Scan for the cell matching the given text and deliver its [x, y] coordinate at center. 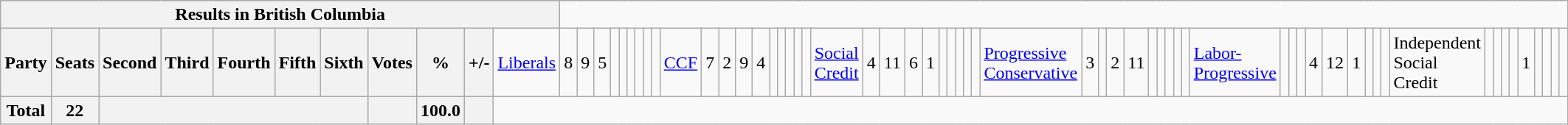
Sixth [344, 63]
Liberals [527, 63]
5 [602, 63]
Independent Social Credit [1437, 63]
100.0 [440, 110]
+/- [480, 63]
Votes [392, 63]
Third [187, 63]
7 [710, 63]
3 [1091, 63]
Second [130, 63]
CCF [680, 63]
Seats [75, 63]
Social Credit [837, 63]
Labor-Progressive [1235, 63]
Fourth [244, 63]
8 [568, 63]
Fifth [297, 63]
6 [913, 63]
Results in British Columbia [280, 15]
12 [1336, 63]
Total [26, 110]
Party [26, 63]
% [440, 63]
22 [75, 110]
Progressive Conservative [1031, 63]
